Return (X, Y) of the center of cell containing provided text 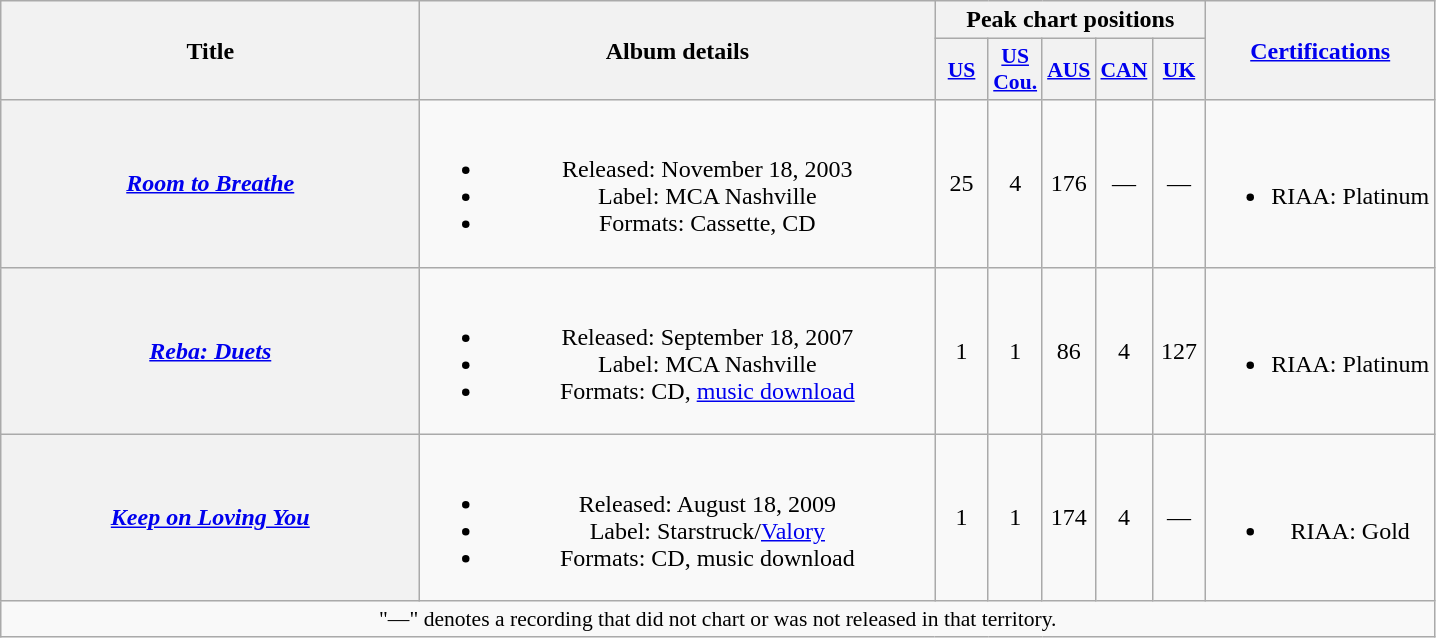
Released: November 18, 2003Label: MCA NashvilleFormats: Cassette, CD (678, 184)
US (962, 70)
Peak chart positions (1070, 20)
UK (1178, 70)
Album details (678, 50)
Reba: Duets (210, 350)
86 (1068, 350)
Certifications (1320, 50)
Keep on Loving You (210, 518)
AUS (1068, 70)
25 (962, 184)
Title (210, 50)
176 (1068, 184)
127 (1178, 350)
RIAA: Gold (1320, 518)
Released: August 18, 2009Label: Starstruck/ValoryFormats: CD, music download (678, 518)
CAN (1124, 70)
174 (1068, 518)
Released: September 18, 2007Label: MCA NashvilleFormats: CD, music download (678, 350)
USCou. (1015, 70)
"—" denotes a recording that did not chart or was not released in that territory. (718, 619)
Room to Breathe (210, 184)
